From the cell containing the given text, extract its center point as [x, y] coordinate. 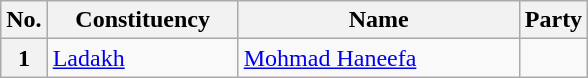
1 [24, 58]
Name [378, 20]
Constituency [142, 20]
Mohmad Haneefa [378, 58]
Ladakh [142, 58]
Party [553, 20]
No. [24, 20]
